Detect which cell encompasses the target text, then output its [X, Y] center coordinate. 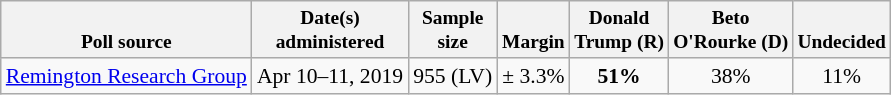
Date(s)administered [330, 30]
38% [731, 76]
955 (LV) [452, 76]
11% [842, 76]
Remington Research Group [126, 76]
DonaldTrump (R) [620, 30]
Margin [533, 30]
± 3.3% [533, 76]
51% [620, 76]
BetoO'Rourke (D) [731, 30]
Samplesize [452, 30]
Apr 10–11, 2019 [330, 76]
Poll source [126, 30]
Undecided [842, 30]
